Determine the [X, Y] coordinate at the center of the cell enclosing the given text.  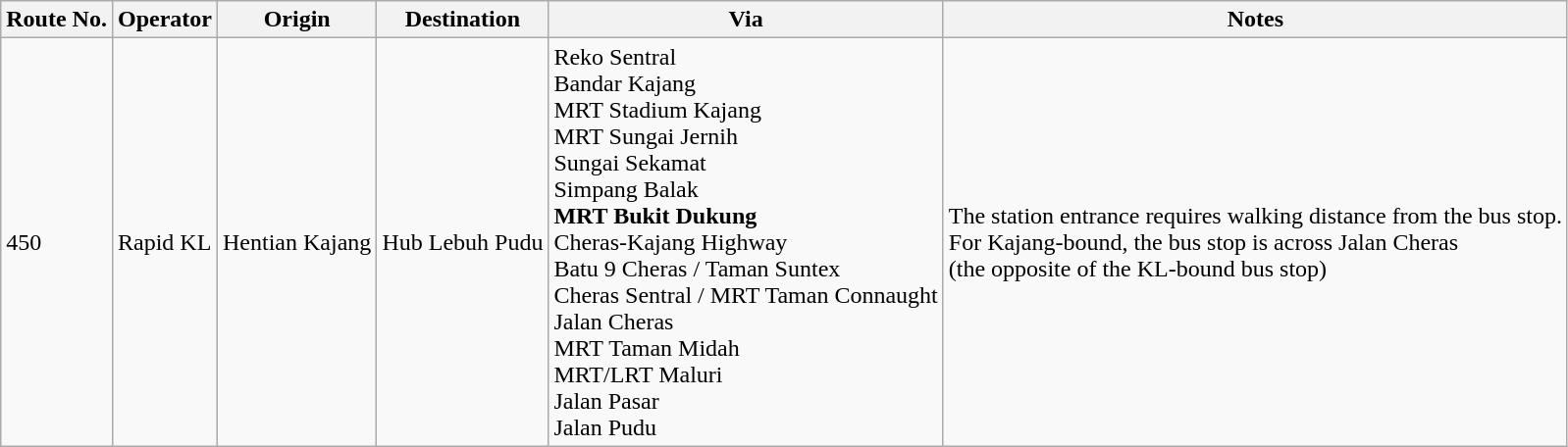
Hub Lebuh Pudu [463, 242]
Destination [463, 20]
Operator [165, 20]
Rapid KL [165, 242]
Origin [297, 20]
450 [57, 242]
Hentian Kajang [297, 242]
Via [746, 20]
Notes [1255, 20]
Route No. [57, 20]
